Pinpoint the cell where the given text exists, returning its [x, y] midpoint coordinate. 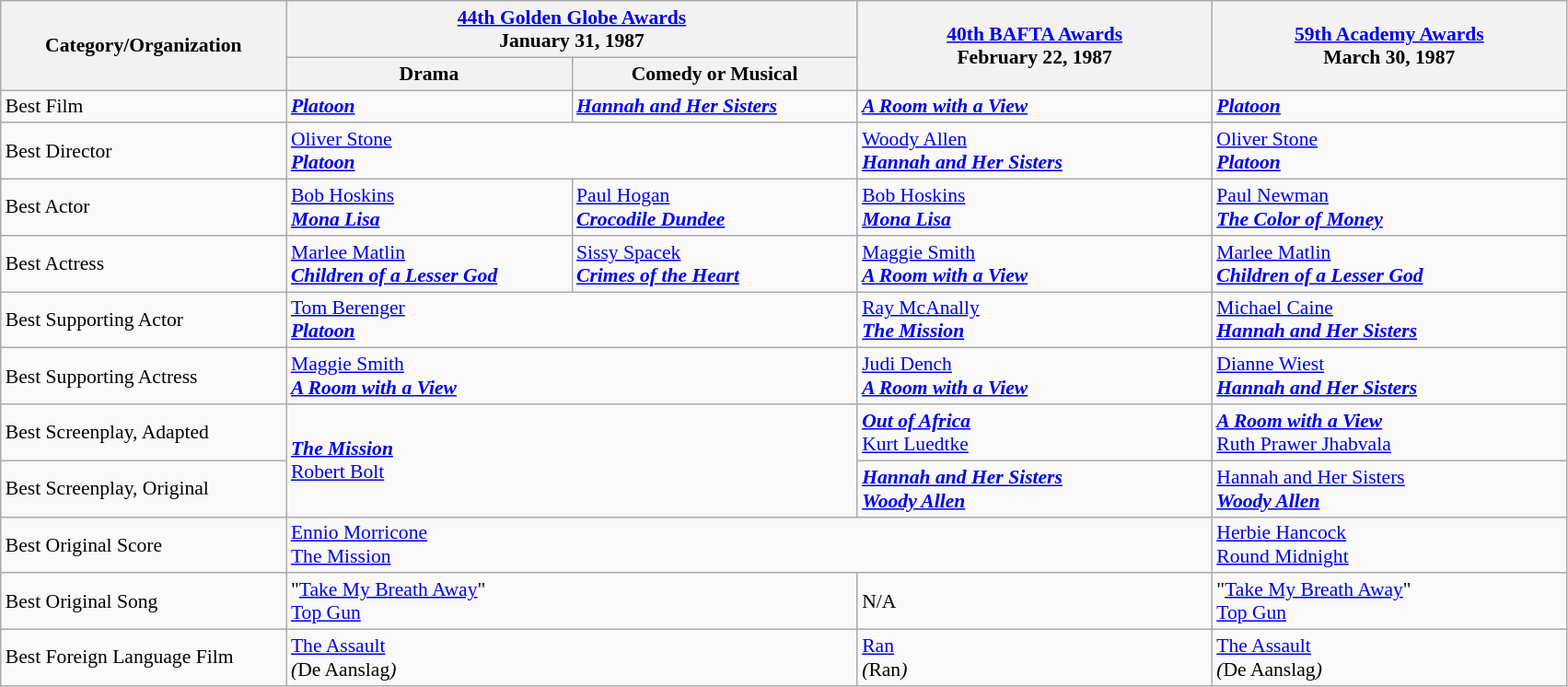
Best Screenplay, Original [144, 488]
40th BAFTA AwardsFebruary 22, 1987 [1035, 46]
Ray McAnallyThe Mission [1035, 320]
Best Actor [144, 208]
Judi DenchA Room with a View [1035, 376]
Tom BerengerPlatoon [572, 320]
N/A [1035, 602]
44th Golden Globe AwardsJanuary 31, 1987 [572, 29]
Ennio MorriconeThe Mission [749, 545]
Sissy SpacekCrimes of the Heart [714, 263]
Best Original Score [144, 545]
Best Supporting Actress [144, 376]
Best Supporting Actor [144, 320]
A Room with a View [1035, 107]
Ran(Ran) [1035, 658]
Best Film [144, 107]
Herbie HancockRound Midnight [1388, 545]
Drama [429, 74]
Best Actress [144, 263]
The MissionRobert Bolt [572, 460]
Category/Organization [144, 46]
Michael CaineHannah and Her Sisters [1388, 320]
Comedy or Musical [714, 74]
Out of AfricaKurt Luedtke [1035, 433]
A Room with a ViewRuth Prawer Jhabvala [1388, 433]
Best Director [144, 151]
Best Screenplay, Adapted [144, 433]
Best Foreign Language Film [144, 658]
Hannah and Her Sisters [714, 107]
Best Original Song [144, 602]
Dianne WiestHannah and Her Sisters [1388, 376]
59th Academy AwardsMarch 30, 1987 [1388, 46]
Paul HoganCrocodile Dundee [714, 208]
Paul NewmanThe Color of Money [1388, 208]
Woody AllenHannah and Her Sisters [1035, 151]
